Return [X, Y] of the center of cell containing provided text 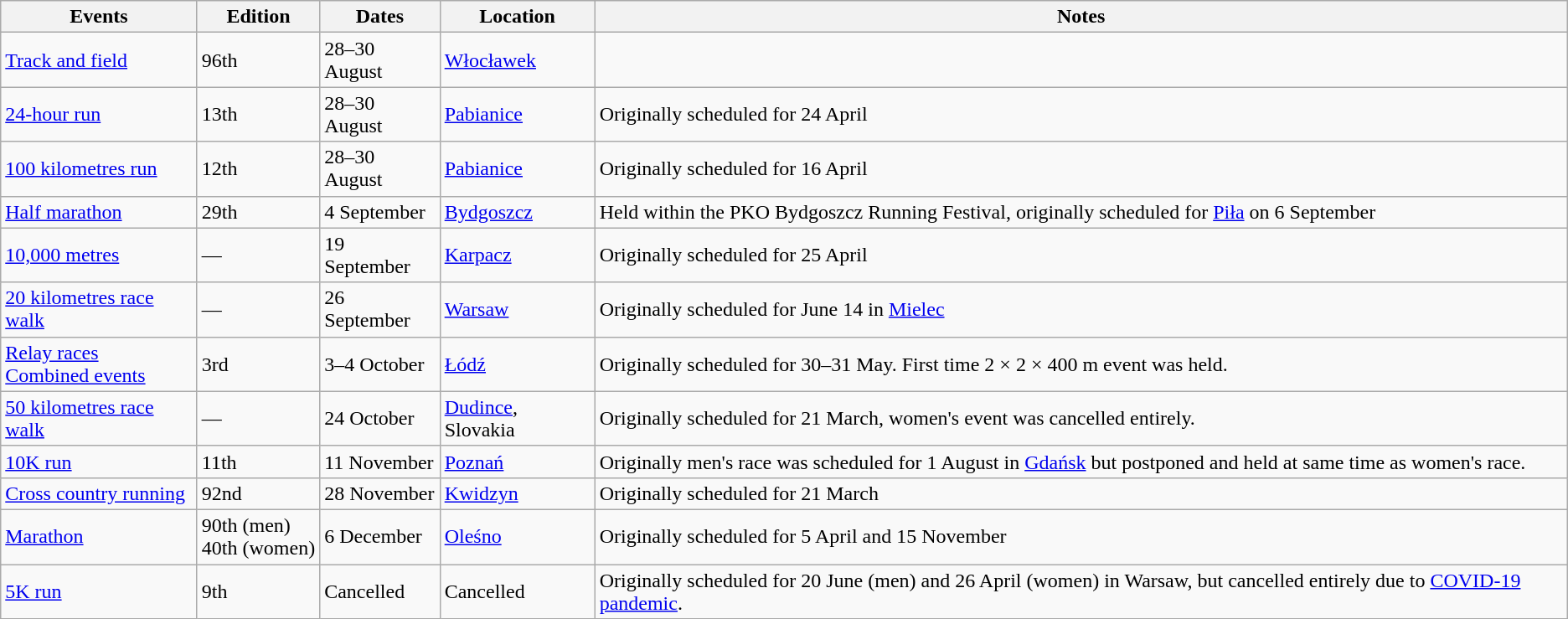
Originally scheduled for 16 April [1081, 169]
Originally scheduled for 24 April [1081, 114]
12th [258, 169]
Marathon [99, 536]
Originally scheduled for 5 April and 15 November [1081, 536]
Originally men's race was scheduled for 1 August in Gdańsk but postponed and held at same time as women's race. [1081, 462]
Held within the PKO Bydgoszcz Running Festival, originally scheduled for Piła on 6 September [1081, 212]
Originally scheduled for 25 April [1081, 255]
96th [258, 60]
24 October [380, 419]
92nd [258, 493]
Relay racesCombined events [99, 364]
10,000 metres [99, 255]
10K run [99, 462]
4 September [380, 212]
Originally scheduled for June 14 in Mielec [1081, 310]
13th [258, 114]
19 September [380, 255]
Originally scheduled for 20 June (men) and 26 April (women) in Warsaw, but cancelled entirely due to COVID-19 pandemic. [1081, 591]
3rd [258, 364]
Łódź [518, 364]
Karpacz [518, 255]
3–4 October [380, 364]
Cross country running [99, 493]
Notes [1081, 17]
100 kilometres run [99, 169]
90th (men)40th (women) [258, 536]
Originally scheduled for 30–31 May. First time 2 × 2 × 400 m event was held. [1081, 364]
29th [258, 212]
Kwidzyn [518, 493]
Edition [258, 17]
Bydgoszcz [518, 212]
Events [99, 17]
20 kilometres race walk [99, 310]
26 September [380, 310]
Dates [380, 17]
Poznań [518, 462]
5K run [99, 591]
Originally scheduled for 21 March, women's event was cancelled entirely. [1081, 419]
Track and field [99, 60]
Half marathon [99, 212]
9th [258, 591]
Originally scheduled for 21 March [1081, 493]
28 November [380, 493]
24-hour run [99, 114]
Oleśno [518, 536]
Włocławek [518, 60]
Dudince, Slovakia [518, 419]
6 December [380, 536]
11th [258, 462]
50 kilometres race walk [99, 419]
11 November [380, 462]
Warsaw [518, 310]
Location [518, 17]
